Search for the cell housing the specified text and yield its [X, Y] center coordinate. 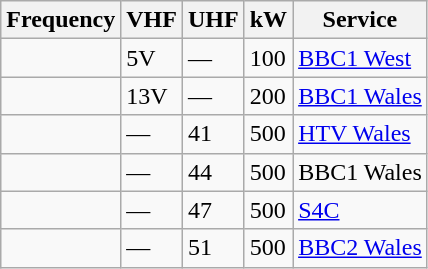
HTV Wales [360, 134]
Service [360, 20]
UHF [213, 20]
kW [268, 20]
BBC2 Wales [360, 248]
41 [213, 134]
13V [152, 96]
51 [213, 248]
100 [268, 58]
Frequency [61, 20]
200 [268, 96]
BBC1 West [360, 58]
VHF [152, 20]
S4C [360, 210]
47 [213, 210]
5V [152, 58]
44 [213, 172]
